Locate the cell with the specified text and output its [X, Y] center coordinate. 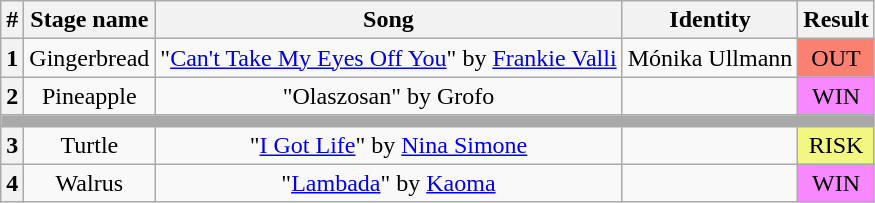
4 [12, 183]
2 [12, 96]
Identity [710, 20]
Pineapple [90, 96]
Result [836, 20]
RISK [836, 145]
Song [388, 20]
"I Got Life" by Nina Simone [388, 145]
OUT [836, 58]
Mónika Ullmann [710, 58]
"Can't Take My Eyes Off You" by Frankie Valli [388, 58]
"Lambada" by Kaoma [388, 183]
Walrus [90, 183]
Turtle [90, 145]
Gingerbread [90, 58]
Stage name [90, 20]
1 [12, 58]
3 [12, 145]
"Olaszosan" by Grofo [388, 96]
# [12, 20]
